Scan for the cell matching the given text and deliver its (X, Y) coordinate at center. 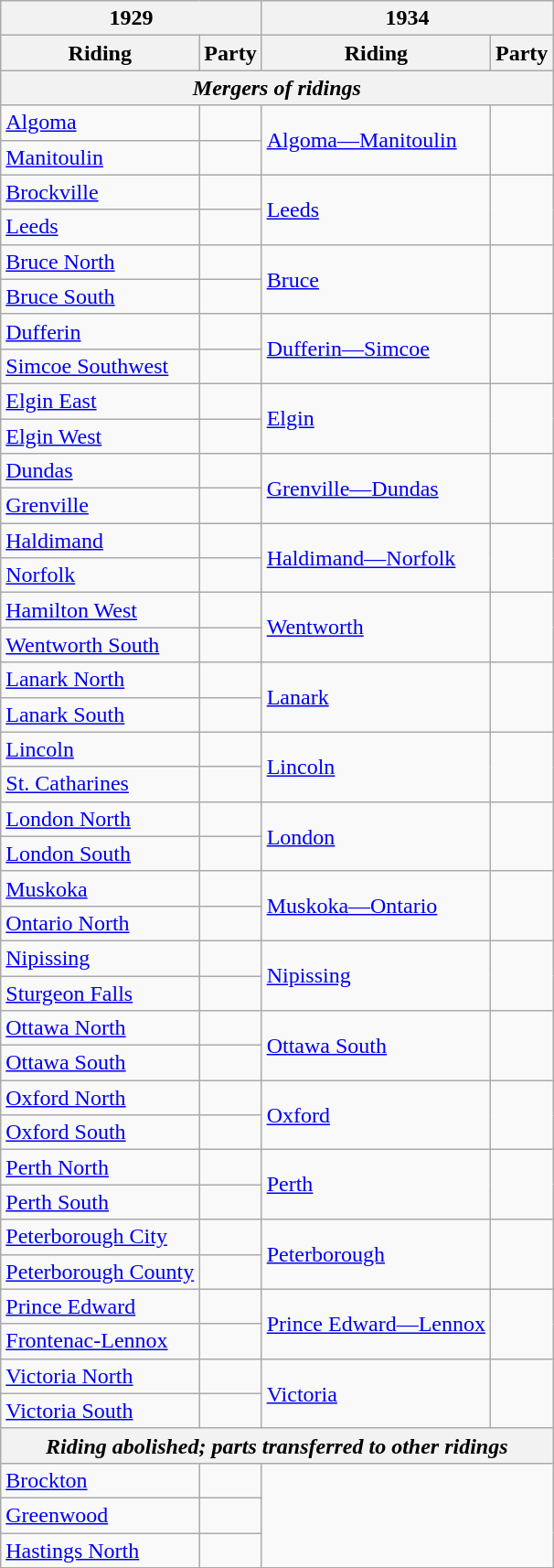
Oxford North (101, 1098)
Riding abolished; parts transferred to other ridings (277, 1445)
Haldimand—Norfolk (376, 558)
Perth (376, 1185)
Ontario North (101, 923)
Muskoka (101, 888)
Wentworth (376, 628)
Muskoka—Ontario (376, 906)
London South (101, 854)
Peterborough (376, 1254)
Lanark (376, 697)
Elgin East (101, 401)
Greenwood (101, 1515)
Mergers of ridings (277, 88)
Victoria North (101, 1376)
Grenville (101, 506)
Perth North (101, 1167)
Perth South (101, 1202)
Haldimand (101, 541)
Sturgeon Falls (101, 993)
Grenville—Dundas (376, 489)
1929 (132, 18)
1934 (408, 18)
London North (101, 819)
Lanark South (101, 714)
Hamilton West (101, 610)
St. Catharines (101, 784)
Norfolk (101, 575)
Brockton (101, 1480)
Peterborough County (101, 1272)
Frontenac-Lennox (101, 1341)
Prince Edward (101, 1306)
Elgin (376, 418)
Victoria South (101, 1411)
Dufferin—Simcoe (376, 349)
Oxford South (101, 1133)
Oxford (376, 1115)
Bruce North (101, 262)
Manitoulin (101, 157)
Algoma—Manitoulin (376, 140)
Algoma (101, 123)
Brockville (101, 192)
Elgin West (101, 436)
Prince Edward—Lennox (376, 1324)
Simcoe Southwest (101, 366)
Wentworth South (101, 645)
Victoria (376, 1393)
London (376, 836)
Dundas (101, 471)
Hastings North (101, 1551)
Lanark North (101, 680)
Bruce (376, 279)
Dufferin (101, 331)
Bruce South (101, 296)
Peterborough City (101, 1237)
Ottawa North (101, 1028)
